Scan for the cell matching the given text and deliver its [X, Y] coordinate at center. 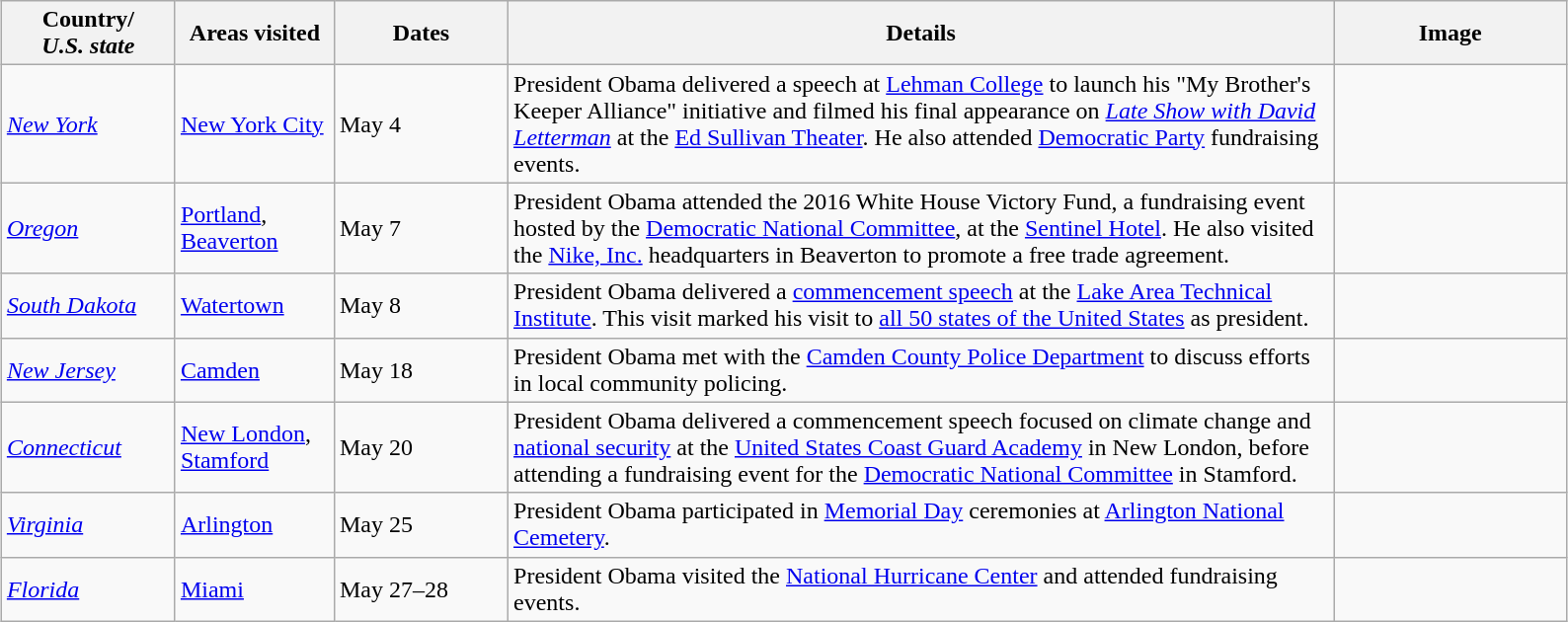
President Obama met with the Camden County Police Department to discuss efforts in local community policing. [921, 369]
Miami [255, 588]
Camden [255, 369]
Connecticut [88, 447]
May 7 [421, 228]
Arlington [255, 525]
Country/U.S. state [88, 34]
New Jersey [88, 369]
Areas visited [255, 34]
Portland,Beaverton [255, 228]
New York City [255, 124]
President Obama visited the National Hurricane Center and attended fundraising events. [921, 588]
Oregon [88, 228]
May 8 [421, 306]
President Obama participated in Memorial Day ceremonies at Arlington National Cemetery. [921, 525]
New London,Stamford [255, 447]
Image [1450, 34]
South Dakota [88, 306]
Watertown [255, 306]
May 20 [421, 447]
May 18 [421, 369]
New York [88, 124]
Virginia [88, 525]
May 4 [421, 124]
Florida [88, 588]
May 27–28 [421, 588]
Dates [421, 34]
Details [921, 34]
May 25 [421, 525]
